Scan for the cell matching the given text and deliver its (x, y) coordinate at center. 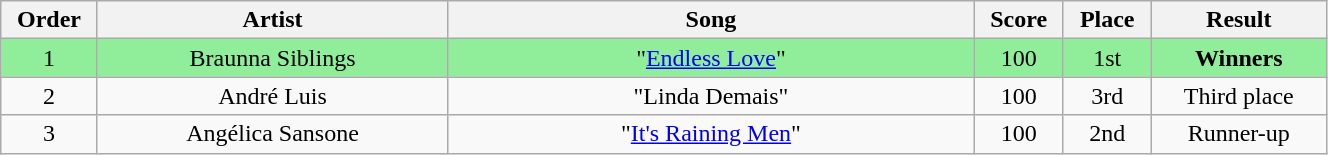
3rd (1107, 96)
Runner-up (1238, 134)
Result (1238, 20)
"Endless Love" (711, 58)
Song (711, 20)
Winners (1238, 58)
Braunna Siblings (272, 58)
"Linda Demais" (711, 96)
2nd (1107, 134)
Order (49, 20)
1 (49, 58)
Place (1107, 20)
Third place (1238, 96)
1st (1107, 58)
"It's Raining Men" (711, 134)
Angélica Sansone (272, 134)
Score (1018, 20)
André Luis (272, 96)
3 (49, 134)
Artist (272, 20)
2 (49, 96)
